Provide the [X, Y] coordinate of the cell's center where the given text is located.  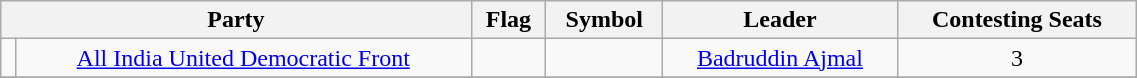
Party [236, 20]
All India United Democratic Front [243, 58]
3 [1017, 58]
Flag [508, 20]
Badruddin Ajmal [780, 58]
Contesting Seats [1017, 20]
Leader [780, 20]
Symbol [604, 20]
